From the cell containing the given text, extract its center point as [x, y] coordinate. 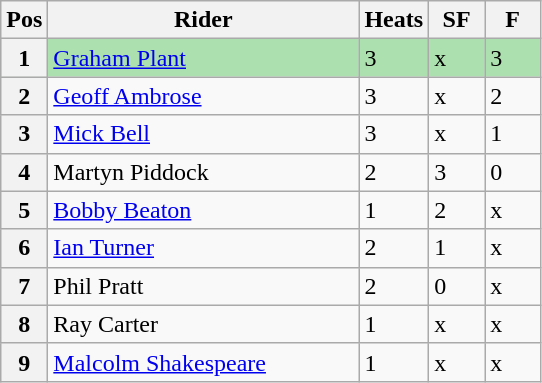
Bobby Beaton [204, 210]
Geoff Ambrose [204, 96]
Phil Pratt [204, 286]
Ian Turner [204, 248]
Martyn Piddock [204, 172]
Rider [204, 20]
F [513, 20]
6 [24, 248]
8 [24, 324]
Graham Plant [204, 58]
Pos [24, 20]
5 [24, 210]
Heats [394, 20]
4 [24, 172]
Ray Carter [204, 324]
SF [457, 20]
9 [24, 362]
7 [24, 286]
Malcolm Shakespeare [204, 362]
Mick Bell [204, 134]
